Return (X, Y) of the center of cell containing provided text 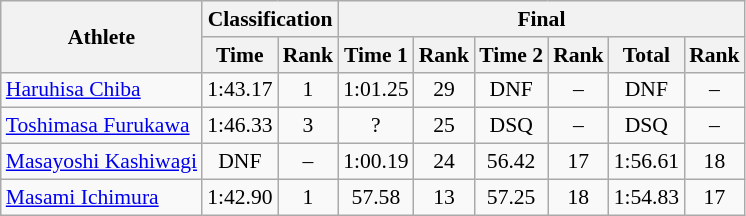
Haruhisa Chiba (102, 90)
1:56.61 (646, 162)
25 (444, 126)
56.42 (511, 162)
? (376, 126)
1:00.19 (376, 162)
13 (444, 197)
1:43.17 (240, 90)
Final (541, 19)
57.25 (511, 197)
Total (646, 55)
1:54.83 (646, 197)
Masami Ichimura (102, 197)
Classification (270, 19)
Time 1 (376, 55)
Athlete (102, 36)
Time 2 (511, 55)
1:46.33 (240, 126)
Masayoshi Kashiwagi (102, 162)
Time (240, 55)
Toshimasa Furukawa (102, 126)
57.58 (376, 197)
1:01.25 (376, 90)
1:42.90 (240, 197)
3 (308, 126)
24 (444, 162)
29 (444, 90)
